Return (X, Y) of the center of cell containing provided text 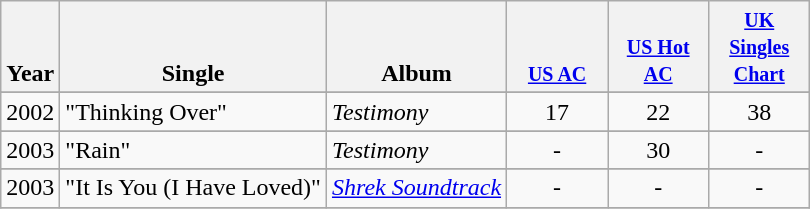
UK Singles Chart (760, 47)
38 (760, 112)
17 (558, 112)
"It Is You (I Have Loved)" (194, 188)
30 (658, 150)
Shrek Soundtrack (416, 188)
Year (30, 47)
Single (194, 47)
US AC (558, 47)
2002 (30, 112)
"Thinking Over" (194, 112)
"Rain" (194, 150)
US Hot AC (658, 47)
Album (416, 47)
22 (658, 112)
